For the text-containing cell, return its midpoint in [X, Y] coordinate format. 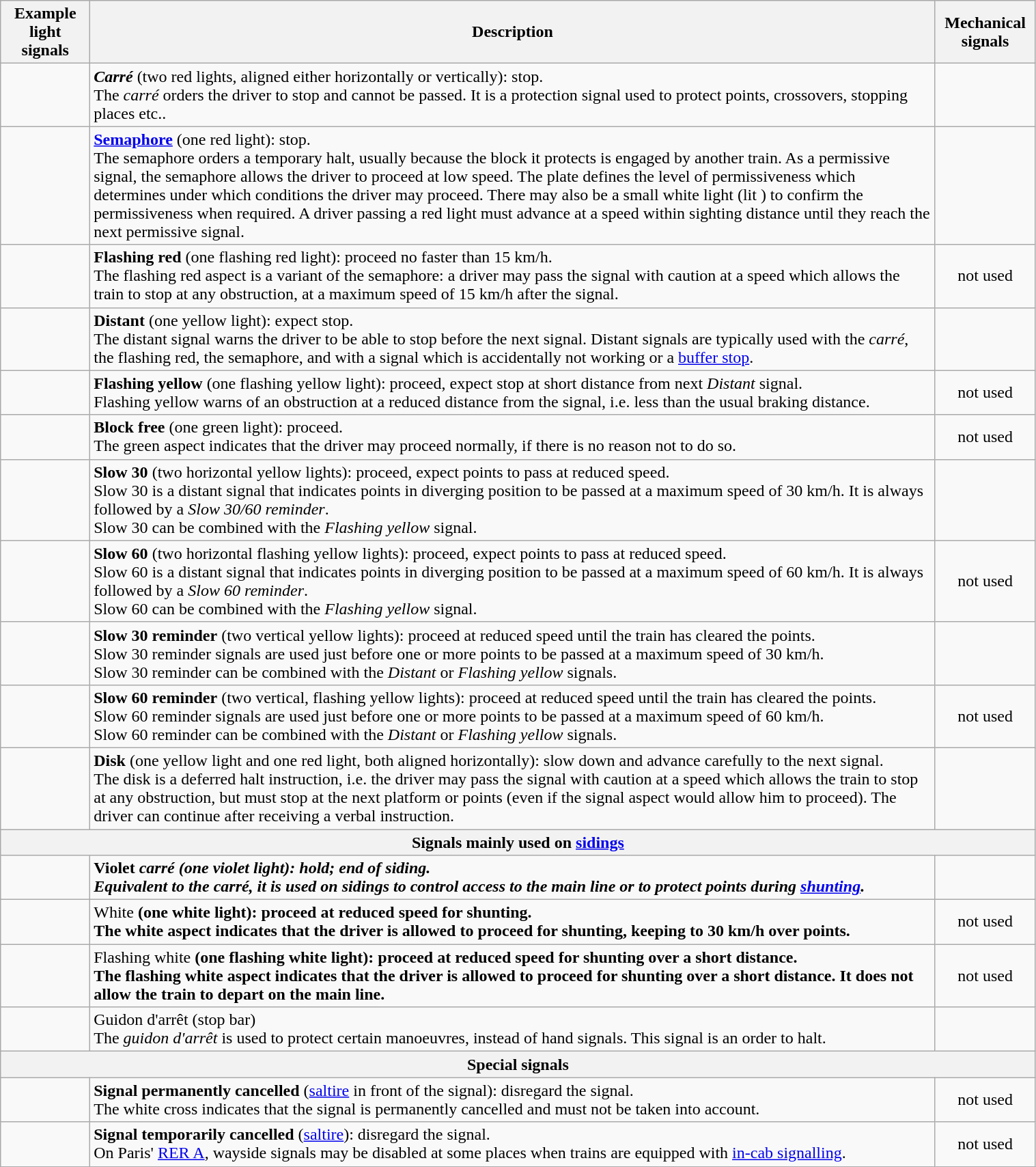
Mechanical signals [985, 32]
Description [512, 32]
Example light signals [45, 32]
Special signals [518, 1065]
Guidon d'arrêt (stop bar)The guidon d'arrêt is used to protect certain manoeuvres, instead of hand signals. This signal is an order to halt. [512, 1029]
Block free (one green light): proceed.The green aspect indicates that the driver may proceed normally, if there is no reason not to do so. [512, 437]
Signals mainly used on sidings [518, 842]
